Provide the [X, Y] coordinate of the cell's center where the given text is located.  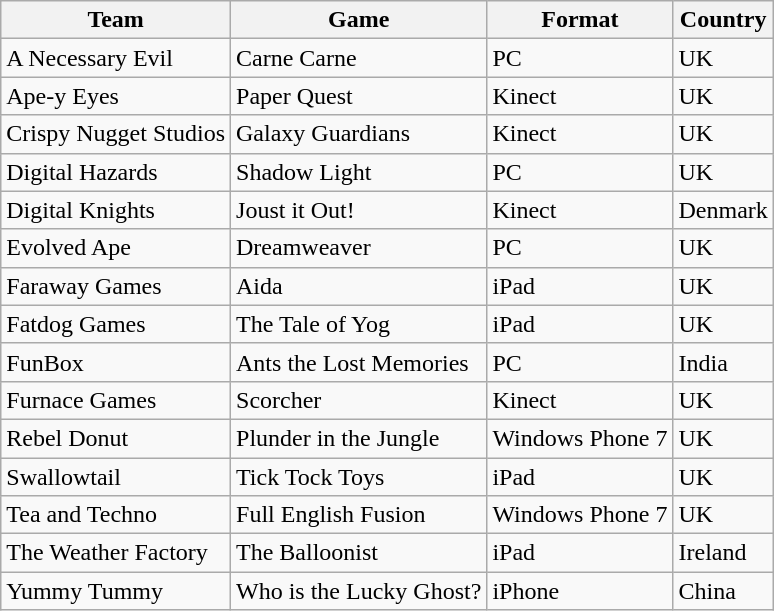
China [723, 591]
Paper Quest [359, 96]
Aida [359, 286]
Rebel Donut [116, 438]
Game [359, 20]
Digital Knights [116, 210]
Full English Fusion [359, 515]
Ireland [723, 553]
Galaxy Guardians [359, 134]
Team [116, 20]
Dreamweaver [359, 248]
Tick Tock Toys [359, 477]
Plunder in the Jungle [359, 438]
Scorcher [359, 400]
Denmark [723, 210]
Carne Carne [359, 58]
iPhone [580, 591]
Crispy Nugget Studios [116, 134]
The Balloonist [359, 553]
Fatdog Games [116, 324]
A Necessary Evil [116, 58]
FunBox [116, 362]
India [723, 362]
Ape-y Eyes [116, 96]
Tea and Techno [116, 515]
Swallowtail [116, 477]
Yummy Tummy [116, 591]
The Weather Factory [116, 553]
Who is the Lucky Ghost? [359, 591]
Format [580, 20]
Shadow Light [359, 172]
Evolved Ape [116, 248]
Joust it Out! [359, 210]
Country [723, 20]
Ants the Lost Memories [359, 362]
Digital Hazards [116, 172]
Furnace Games [116, 400]
Faraway Games [116, 286]
The Tale of Yog [359, 324]
